Detect which cell encompasses the target text, then output its (x, y) center coordinate. 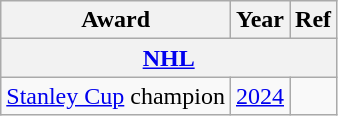
Ref (314, 20)
Stanley Cup champion (116, 96)
NHL (169, 58)
Award (116, 20)
Year (260, 20)
2024 (260, 96)
